From the cell containing the given text, extract its center point as [X, Y] coordinate. 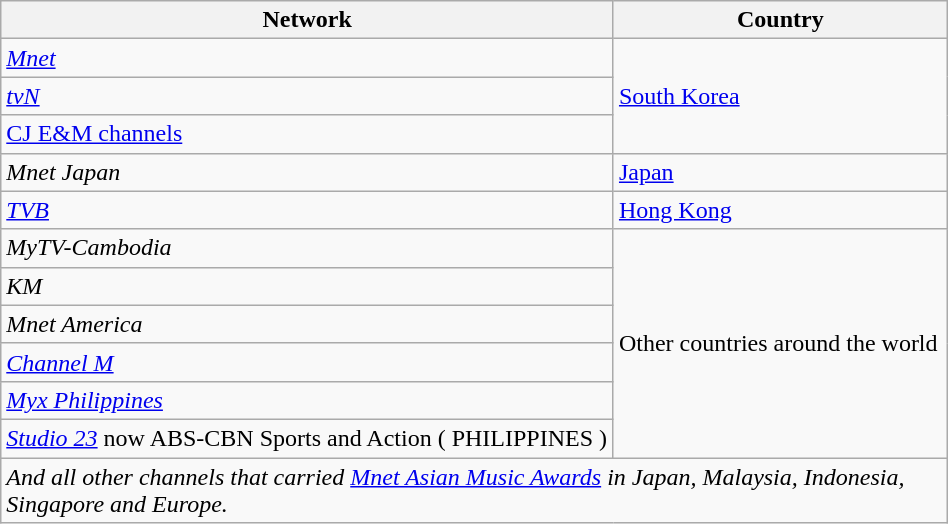
Myx Philippines [308, 400]
South Korea [780, 96]
Mnet [308, 58]
CJ E&M channels [308, 134]
Mnet Japan [308, 172]
Hong Kong [780, 210]
TVB [308, 210]
Mnet America [308, 324]
Channel M [308, 362]
Other countries around the world [780, 343]
tvN [308, 96]
And all other channels that carried Mnet Asian Music Awards in Japan, Malaysia, Indonesia, Singapore and Europe. [474, 490]
Studio 23 now ABS-CBN Sports and Action ( PHILIPPINES ) [308, 438]
KM [308, 286]
Country [780, 20]
Japan [780, 172]
Network [308, 20]
MyTV-Cambodia [308, 248]
